Extract the [x, y] coordinate from the center of the cell holding the provided text.  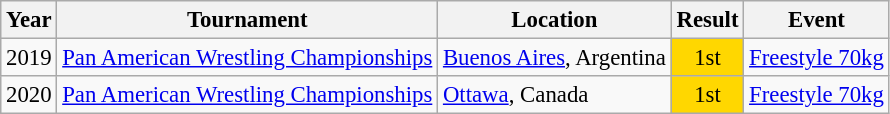
2020 [29, 95]
Result [708, 20]
Buenos Aires, Argentina [555, 58]
Tournament [248, 20]
Event [816, 20]
2019 [29, 58]
Year [29, 20]
Ottawa, Canada [555, 95]
Location [555, 20]
